Provide the [X, Y] coordinate of the cell's center where the given text is located.  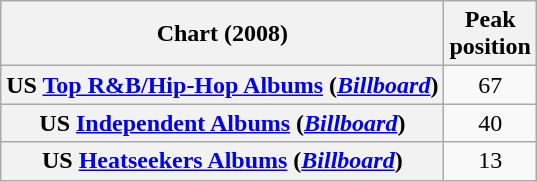
13 [490, 161]
67 [490, 85]
Chart (2008) [222, 34]
US Independent Albums (Billboard) [222, 123]
40 [490, 123]
US Top R&B/Hip-Hop Albums (Billboard) [222, 85]
US Heatseekers Albums (Billboard) [222, 161]
Peakposition [490, 34]
